Search for the cell housing the specified text and yield its (x, y) center coordinate. 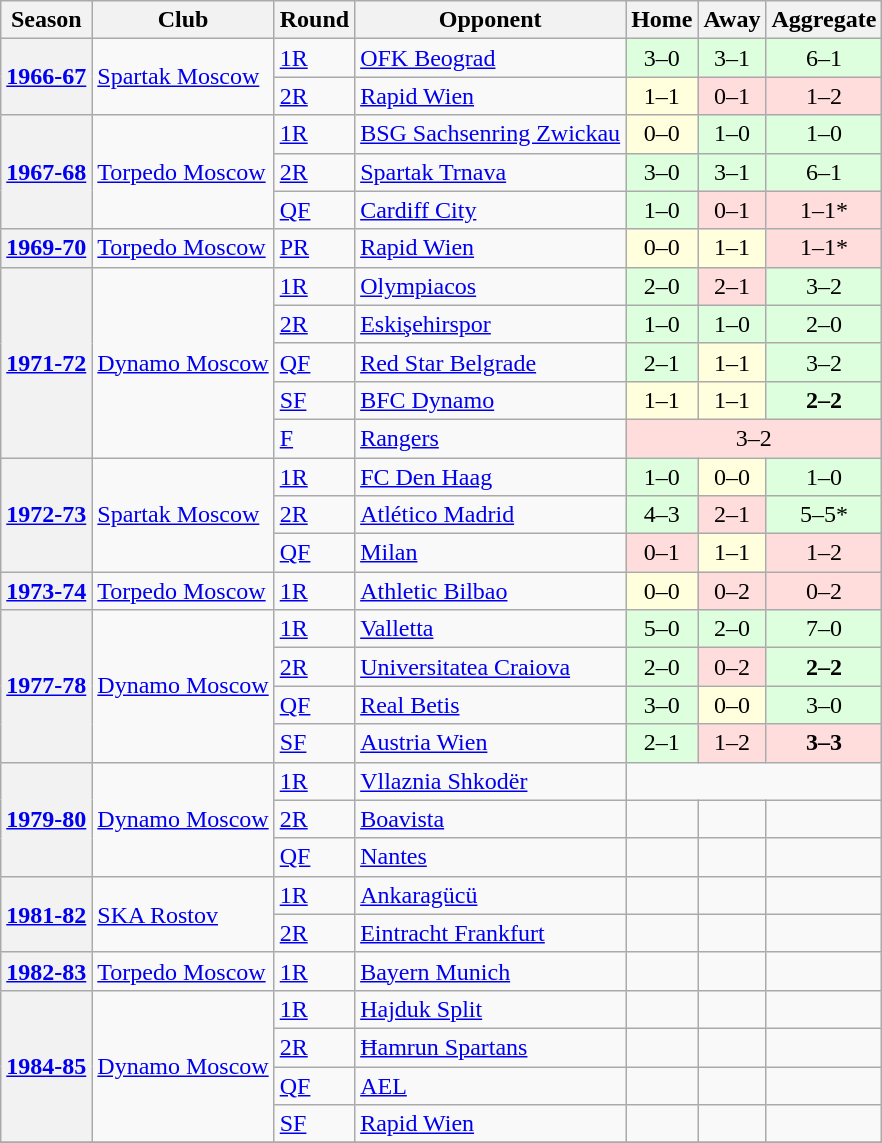
Hajduk Split (490, 1009)
1979-80 (46, 819)
Universitatea Craiova (490, 667)
AEL (490, 1085)
Atlético Madrid (490, 515)
Season (46, 20)
Spartak Trnava (490, 172)
1984-85 (46, 1066)
FC Den Haag (490, 477)
BFC Dynamo (490, 400)
Olympiacos (490, 286)
Opponent (490, 20)
Aggregate (824, 20)
1981-82 (46, 914)
Milan (490, 553)
1971-72 (46, 362)
4–3 (662, 515)
3–3 (824, 743)
Away (732, 20)
1977-78 (46, 686)
Ankaragücü (490, 895)
SKA Rostov (183, 914)
Cardiff City (490, 210)
1966-67 (46, 77)
Home (662, 20)
F (314, 438)
Valletta (490, 629)
Rangers (490, 438)
1973-74 (46, 591)
Ħamrun Spartans (490, 1047)
Bayern Munich (490, 971)
1982-83 (46, 971)
Eskişehirspor (490, 324)
Round (314, 20)
Nantes (490, 857)
Eintracht Frankfurt (490, 933)
1972-73 (46, 515)
Club (183, 20)
7–0 (824, 629)
Vllaznia Shkodër (490, 781)
5–0 (662, 629)
Real Betis (490, 705)
Austria Wien (490, 743)
Red Star Belgrade (490, 362)
1969-70 (46, 248)
OFK Beograd (490, 58)
Athletic Bilbao (490, 591)
1967-68 (46, 172)
5–5* (824, 515)
PR (314, 248)
Boavista (490, 819)
BSG Sachsenring Zwickau (490, 134)
